Capture the cell that displays the provided text and extract its (x, y) central coordinate. 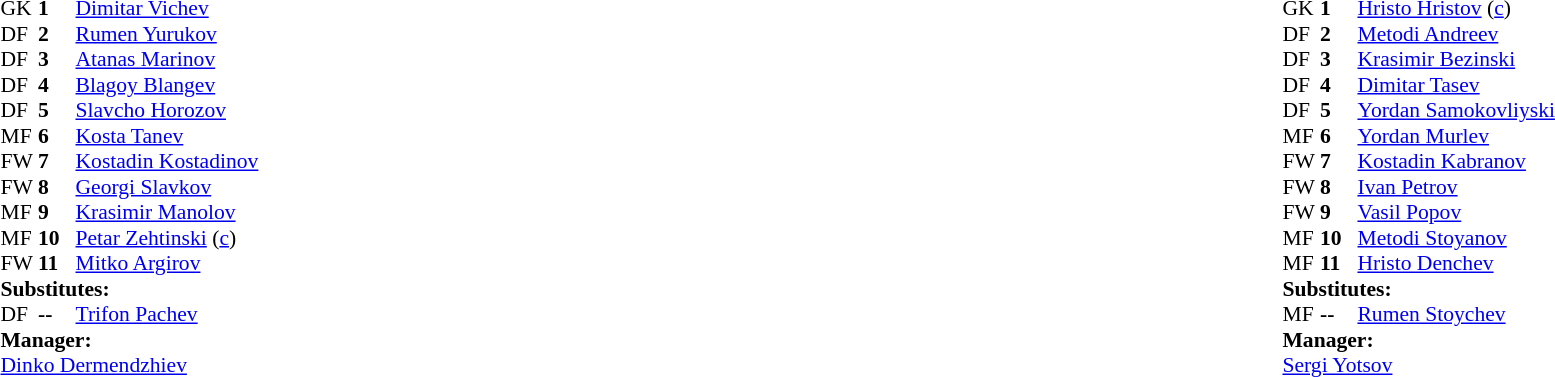
Trifon Pachev (168, 315)
Blagoy Blangev (168, 85)
Metodi Andreev (1456, 34)
Krasimir Bezinski (1456, 59)
Kostadin Kostadinov (168, 161)
Atanas Marinov (168, 59)
Yordan Samokovliyski (1456, 111)
Yordan Murlev (1456, 136)
Georgi Slavkov (168, 187)
Petar Zehtinski (c) (168, 238)
Hristo Denchev (1456, 263)
Rumen Yurukov (168, 34)
Vasil Popov (1456, 213)
Metodi Stoyanov (1456, 238)
Kosta Tanev (168, 136)
Dimitar Tasev (1456, 85)
Ivan Petrov (1456, 187)
Krasimir Manolov (168, 213)
Kostadin Kabranov (1456, 161)
Slavcho Horozov (168, 111)
Rumen Stoychev (1456, 315)
Mitko Argirov (168, 263)
